Scan for the cell matching the given text and deliver its [X, Y] coordinate at center. 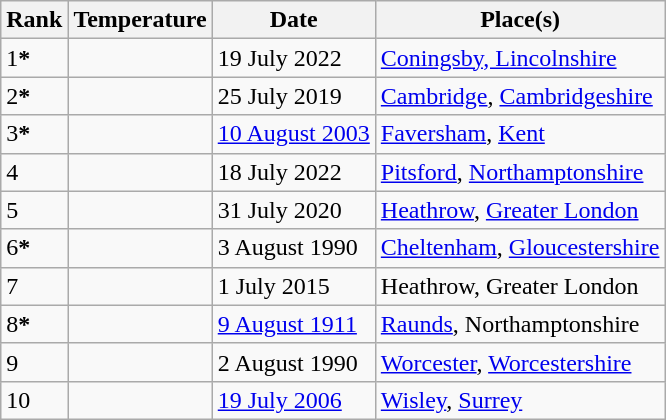
6* [34, 248]
10 August 2003 [294, 134]
Rank [34, 20]
3 August 1990 [294, 248]
5 [34, 210]
Pitsford, Northamptonshire [520, 172]
10 [34, 400]
Cambridge, Cambridgeshire [520, 96]
3* [34, 134]
31 July 2020 [294, 210]
Faversham, Kent [520, 134]
1* [34, 58]
Raunds, Northamptonshire [520, 324]
Temperature [140, 20]
4 [34, 172]
19 July 2022 [294, 58]
9 August 1911 [294, 324]
7 [34, 286]
19 July 2006 [294, 400]
18 July 2022 [294, 172]
8* [34, 324]
Date [294, 20]
9 [34, 362]
Worcester, Worcestershire [520, 362]
Place(s) [520, 20]
Cheltenham, Gloucestershire [520, 248]
1 July 2015 [294, 286]
2* [34, 96]
2 August 1990 [294, 362]
Wisley, Surrey [520, 400]
Coningsby, Lincolnshire [520, 58]
25 July 2019 [294, 96]
